Detect which cell encompasses the target text, then output its (X, Y) center coordinate. 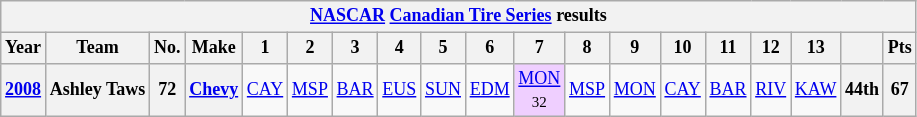
9 (634, 48)
3 (355, 48)
11 (728, 48)
44th (862, 90)
EDM (490, 90)
4 (400, 48)
13 (816, 48)
7 (540, 48)
12 (771, 48)
MON (634, 90)
Year (24, 48)
SUN (444, 90)
NASCAR Canadian Tire Series results (458, 16)
RIV (771, 90)
2008 (24, 90)
Ashley Taws (97, 90)
No. (168, 48)
1 (266, 48)
KAW (816, 90)
Pts (900, 48)
67 (900, 90)
8 (588, 48)
MON32 (540, 90)
10 (682, 48)
5 (444, 48)
2 (310, 48)
72 (168, 90)
6 (490, 48)
Make (214, 48)
Chevy (214, 90)
EUS (400, 90)
Team (97, 48)
